Search for the cell housing the specified text and yield its [x, y] center coordinate. 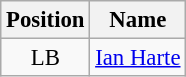
Name [138, 20]
Ian Harte [138, 58]
Position [46, 20]
LB [46, 58]
